Pinpoint the cell where the given text exists, returning its (x, y) midpoint coordinate. 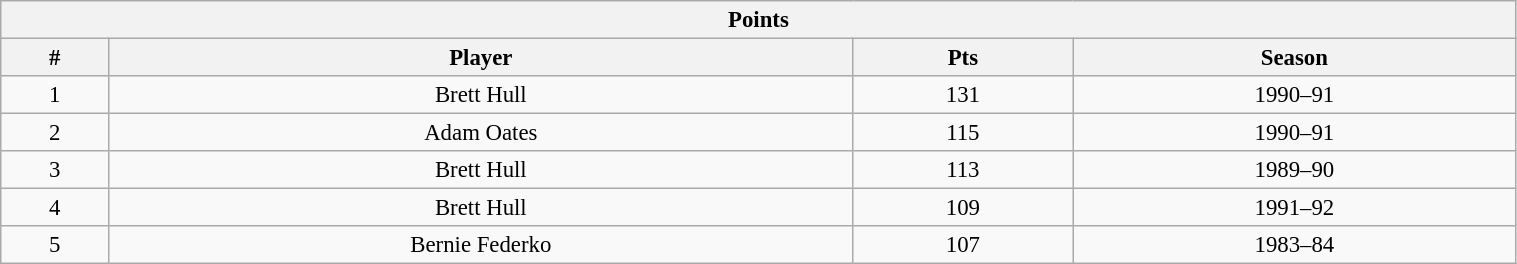
Bernie Federko (481, 245)
5 (55, 245)
1991–92 (1294, 208)
# (55, 58)
1 (55, 95)
3 (55, 170)
Pts (963, 58)
Points (758, 20)
Player (481, 58)
Adam Oates (481, 133)
107 (963, 245)
4 (55, 208)
1983–84 (1294, 245)
1989–90 (1294, 170)
2 (55, 133)
115 (963, 133)
Season (1294, 58)
109 (963, 208)
113 (963, 170)
131 (963, 95)
